Return (x, y) of the center of cell containing provided text 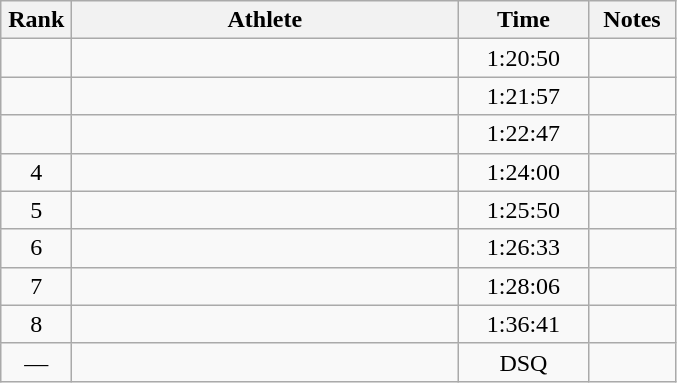
4 (36, 172)
7 (36, 286)
1:28:06 (524, 286)
8 (36, 324)
— (36, 362)
DSQ (524, 362)
1:21:57 (524, 96)
1:24:00 (524, 172)
1:22:47 (524, 134)
1:36:41 (524, 324)
5 (36, 210)
Time (524, 20)
Athlete (265, 20)
1:26:33 (524, 248)
6 (36, 248)
1:20:50 (524, 58)
Rank (36, 20)
Notes (632, 20)
1:25:50 (524, 210)
